From the cell containing the given text, extract its center point as [x, y] coordinate. 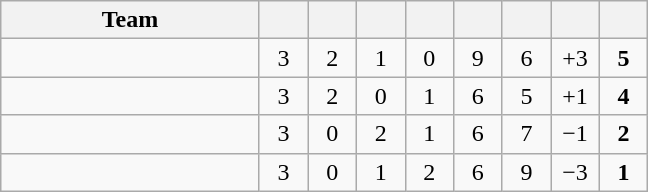
−3 [576, 172]
+1 [576, 96]
Team [130, 20]
7 [526, 134]
4 [624, 96]
+3 [576, 58]
−1 [576, 134]
